Return (X, Y) of the center of cell containing provided text 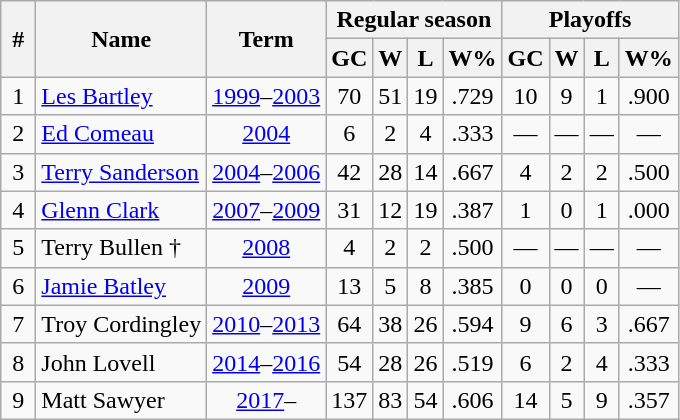
Jamie Batley (122, 286)
2009 (266, 286)
31 (350, 210)
2014–2016 (266, 362)
12 (390, 210)
2004 (266, 134)
.357 (648, 400)
Name (122, 39)
Terry Bullen † (122, 248)
Term (266, 39)
.729 (472, 96)
13 (350, 286)
Glenn Clark (122, 210)
38 (390, 324)
.519 (472, 362)
Playoffs (590, 20)
137 (350, 400)
10 (526, 96)
Terry Sanderson (122, 172)
Troy Cordingley (122, 324)
.900 (648, 96)
7 (18, 324)
2007–2009 (266, 210)
.594 (472, 324)
70 (350, 96)
51 (390, 96)
.606 (472, 400)
2004–2006 (266, 172)
# (18, 39)
.387 (472, 210)
64 (350, 324)
John Lovell (122, 362)
83 (390, 400)
.385 (472, 286)
Regular season (414, 20)
42 (350, 172)
1999–2003 (266, 96)
2017– (266, 400)
2010–2013 (266, 324)
.000 (648, 210)
2008 (266, 248)
Les Bartley (122, 96)
Ed Comeau (122, 134)
Matt Sawyer (122, 400)
